Search for the cell housing the specified text and yield its [X, Y] center coordinate. 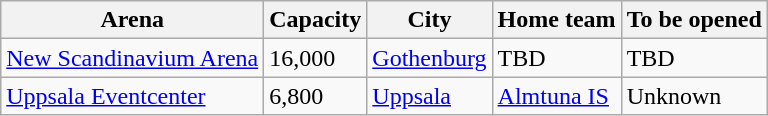
Unknown [694, 96]
Home team [556, 20]
To be opened [694, 20]
City [430, 20]
New Scandinavium Arena [132, 58]
Gothenburg [430, 58]
6,800 [316, 96]
Uppsala Eventcenter [132, 96]
Capacity [316, 20]
Arena [132, 20]
16,000 [316, 58]
Uppsala [430, 96]
Almtuna IS [556, 96]
